Pinpoint the cell where the given text exists, returning its (x, y) midpoint coordinate. 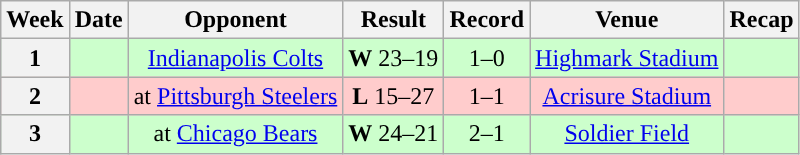
3 (35, 134)
1–0 (487, 58)
W 24–21 (394, 134)
Venue (627, 20)
Indianapolis Colts (236, 58)
at Pittsburgh Steelers (236, 96)
1 (35, 58)
2–1 (487, 134)
Highmark Stadium (627, 58)
W 23–19 (394, 58)
at Chicago Bears (236, 134)
Date (98, 20)
2 (35, 96)
Recap (762, 20)
Acrisure Stadium (627, 96)
Record (487, 20)
Opponent (236, 20)
L 15–27 (394, 96)
Result (394, 20)
Soldier Field (627, 134)
1–1 (487, 96)
Week (35, 20)
